Locate the cell with the specified text and output its [X, Y] center coordinate. 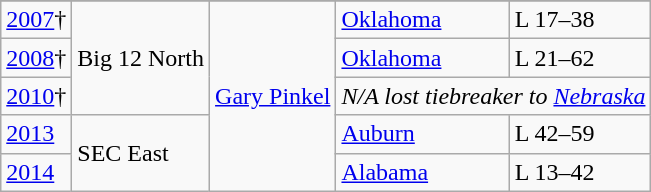
L 21–62 [580, 58]
2013 [36, 134]
L 42–59 [580, 134]
2008† [36, 58]
Big 12 North [141, 58]
Alabama [422, 172]
2010† [36, 96]
Auburn [422, 134]
L 17–38 [580, 20]
SEC East [141, 153]
N/A lost tiebreaker to Nebraska [494, 96]
2007† [36, 20]
Gary Pinkel [273, 96]
2014 [36, 172]
L 13–42 [580, 172]
